Return the [X, Y] coordinate for the center point of the cell that contains the specified text.  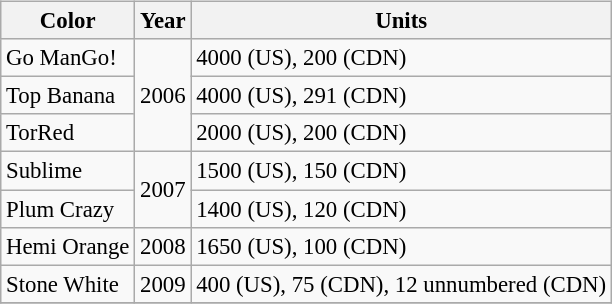
Color [68, 21]
4000 (US), 200 (CDN) [402, 58]
1400 (US), 120 (CDN) [402, 209]
2008 [163, 246]
Plum Crazy [68, 209]
Go ManGo! [68, 58]
1650 (US), 100 (CDN) [402, 246]
4000 (US), 291 (CDN) [402, 96]
2006 [163, 96]
Stone White [68, 284]
2007 [163, 190]
Top Banana [68, 96]
2009 [163, 284]
400 (US), 75 (CDN), 12 unnumbered (CDN) [402, 284]
Hemi Orange [68, 246]
Year [163, 21]
Units [402, 21]
2000 (US), 200 (CDN) [402, 133]
Sublime [68, 171]
1500 (US), 150 (CDN) [402, 171]
TorRed [68, 133]
